Return [x, y] of the center of cell containing provided text 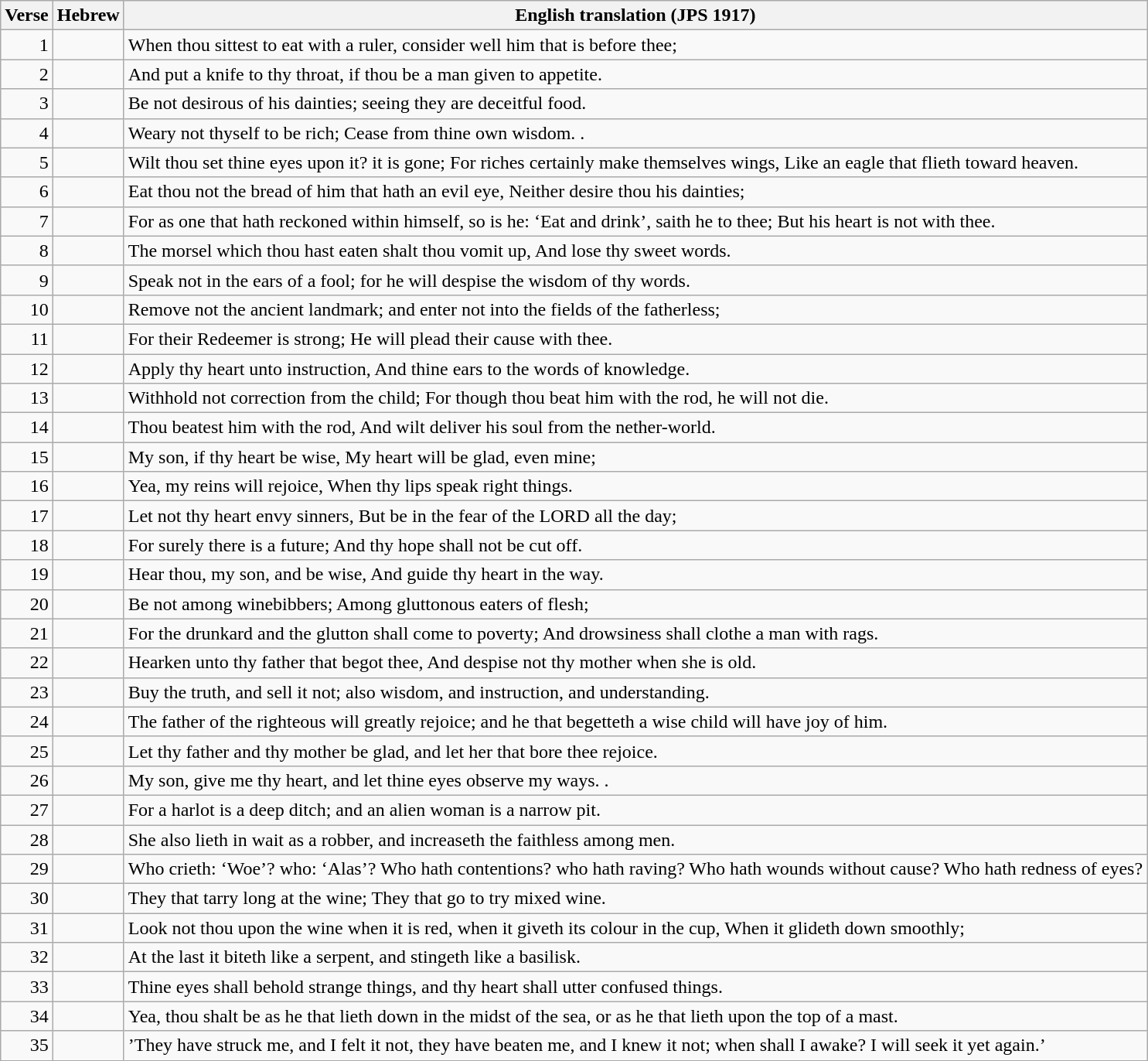
14 [27, 428]
27 [27, 810]
Hear thou, my son, and be wise, And guide thy heart in the way. [635, 575]
At the last it biteth like a serpent, and stingeth like a basilisk. [635, 957]
7 [27, 221]
22 [27, 663]
34 [27, 1016]
30 [27, 899]
Be not desirous of his dainties; seeing they are deceitful food. [635, 104]
8 [27, 251]
’They have struck me, and I felt it not, they have beaten me, and I knew it not; when shall I awake? I will seek it yet again.’ [635, 1046]
And put a knife to thy throat, if thou be a man given to appetite. [635, 74]
24 [27, 722]
Thine eyes shall behold strange things, and thy heart shall utter confused things. [635, 987]
9 [27, 280]
Wilt thou set thine eyes upon it? it is gone; For riches certainly make themselves wings, Like an eagle that flieth toward heaven. [635, 162]
28 [27, 839]
2 [27, 74]
10 [27, 309]
Hebrew [88, 15]
13 [27, 398]
4 [27, 133]
19 [27, 575]
The morsel which thou hast eaten shalt thou vomit up, And lose thy sweet words. [635, 251]
Let thy father and thy mother be glad, and let her that bore thee rejoice. [635, 751]
Who crieth: ‘Woe’? who: ‘Alas’? Who hath contentions? who hath raving? Who hath wounds without cause? Who hath redness of eyes? [635, 869]
35 [27, 1046]
Yea, thou shalt be as he that lieth down in the midst of the sea, or as he that lieth upon the top of a mast. [635, 1016]
For as one that hath reckoned within himself, so is he: ‘Eat and drink’, saith he to thee; But his heart is not with thee. [635, 221]
The father of the righteous will greatly rejoice; and he that begetteth a wise child will have joy of him. [635, 722]
Eat thou not the bread of him that hath an evil eye, Neither desire thou his dainties; [635, 192]
1 [27, 45]
Hearken unto thy father that begot thee, And despise not thy mother when she is old. [635, 663]
25 [27, 751]
Withhold not correction from the child; For though thou beat him with the rod, he will not die. [635, 398]
They that tarry long at the wine; They that go to try mixed wine. [635, 899]
16 [27, 486]
31 [27, 928]
20 [27, 604]
17 [27, 516]
33 [27, 987]
12 [27, 369]
15 [27, 457]
My son, give me thy heart, and let thine eyes observe my ways. . [635, 780]
English translation (JPS 1917) [635, 15]
23 [27, 692]
Remove not the ancient landmark; and enter not into the fields of the fatherless; [635, 309]
Speak not in the ears of a fool; for he will despise the wisdom of thy words. [635, 280]
Apply thy heart unto instruction, And thine ears to the words of knowledge. [635, 369]
6 [27, 192]
When thou sittest to eat with a ruler, consider well him that is before thee; [635, 45]
32 [27, 957]
For surely there is a future; And thy hope shall not be cut off. [635, 545]
Yea, my reins will rejoice, When thy lips speak right things. [635, 486]
My son, if thy heart be wise, My heart will be glad, even mine; [635, 457]
For a harlot is a deep ditch; and an alien woman is a narrow pit. [635, 810]
Thou beatest him with the rod, And wilt deliver his soul from the nether-world. [635, 428]
She also lieth in wait as a robber, and increaseth the faithless among men. [635, 839]
For the drunkard and the glutton shall come to poverty; And drowsiness shall clothe a man with rags. [635, 633]
11 [27, 339]
5 [27, 162]
For their Redeemer is strong; He will plead their cause with thee. [635, 339]
Let not thy heart envy sinners, But be in the fear of the LORD all the day; [635, 516]
Be not among winebibbers; Among gluttonous eaters of flesh; [635, 604]
3 [27, 104]
26 [27, 780]
Look not thou upon the wine when it is red, when it giveth its colour in the cup, When it glideth down smoothly; [635, 928]
Weary not thyself to be rich; Cease from thine own wisdom. . [635, 133]
29 [27, 869]
Buy the truth, and sell it not; also wisdom, and instruction, and understanding. [635, 692]
18 [27, 545]
Verse [27, 15]
21 [27, 633]
